Search for the cell housing the specified text and yield its (x, y) center coordinate. 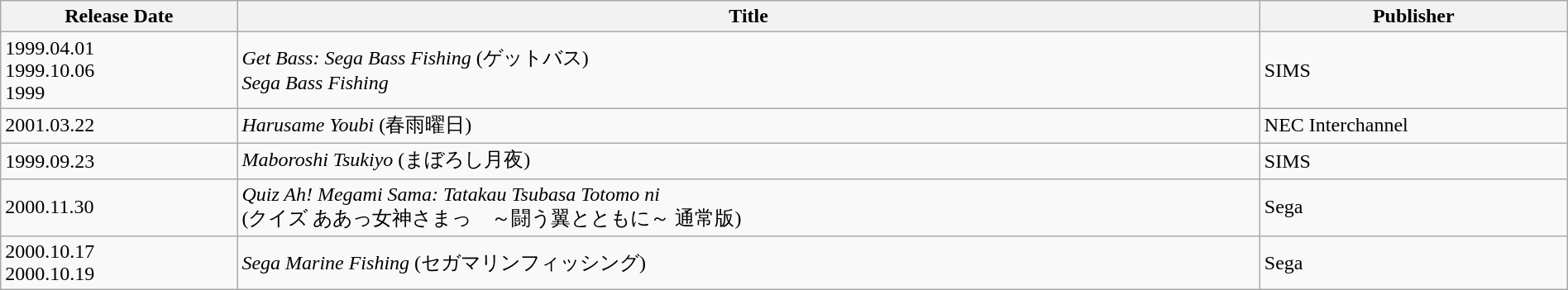
1999.04.01 1999.10.06 1999 (119, 70)
Get Bass: Sega Bass Fishing (ゲットバス) Sega Bass Fishing (748, 70)
Quiz Ah! Megami Sama: Tatakau Tsubasa Totomo ni(クイズ ああっ女神さまっ ～闘う翼とともに～ 通常版) (748, 207)
2000.11.30 (119, 207)
Sega Marine Fishing (セガマリンフィッシング) (748, 263)
Harusame Youbi (春雨曜日) (748, 126)
Maboroshi Tsukiyo (まぼろし月夜) (748, 160)
Title (748, 17)
2001.03.22 (119, 126)
2000.10.17 2000.10.19 (119, 263)
Release Date (119, 17)
Publisher (1413, 17)
1999.09.23 (119, 160)
NEC Interchannel (1413, 126)
